Search for the cell housing the specified text and yield its [X, Y] center coordinate. 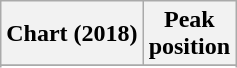
Peakposition [189, 34]
Chart (2018) [72, 34]
